Pinpoint the cell where the given text exists, returning its [X, Y] midpoint coordinate. 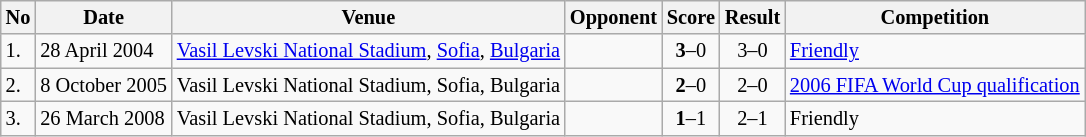
8 October 2005 [104, 85]
Date [104, 17]
Competition [935, 17]
2. [18, 85]
3. [18, 118]
2–1 [752, 118]
2006 FIFA World Cup qualification [935, 85]
1–1 [691, 118]
Score [691, 17]
26 March 2008 [104, 118]
Opponent [614, 17]
No [18, 17]
28 April 2004 [104, 51]
Venue [368, 17]
1. [18, 51]
Result [752, 17]
